Extract the [x, y] coordinate from the center of the cell holding the provided text.  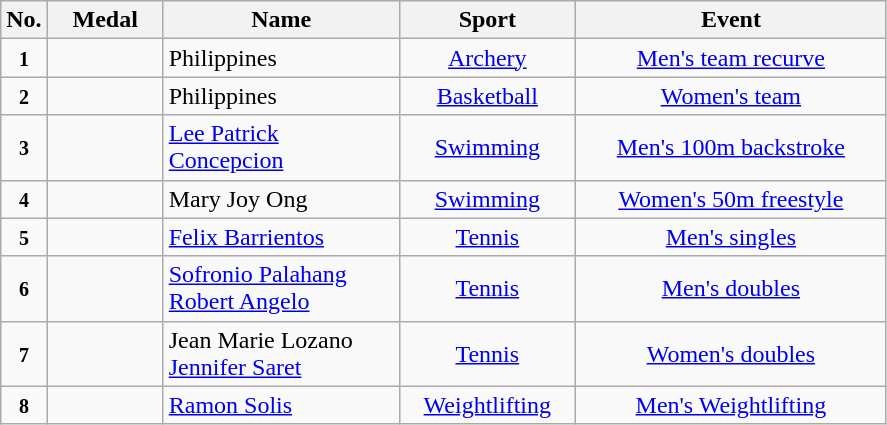
4 [24, 199]
Name [281, 20]
Women's doubles [730, 354]
Women's team [730, 96]
5 [24, 237]
Mary Joy Ong [281, 199]
Men's team recurve [730, 58]
Sport [487, 20]
Archery [487, 58]
2 [24, 96]
Ramon Solis [281, 405]
Jean Marie LozanoJennifer Saret [281, 354]
Men's doubles [730, 288]
1 [24, 58]
No. [24, 20]
Women's 50m freestyle [730, 199]
6 [24, 288]
Sofronio PalahangRobert Angelo [281, 288]
Weightlifting [487, 405]
Men's singles [730, 237]
Felix Barrientos [281, 237]
Men's 100m backstroke [730, 148]
Lee Patrick Concepcion [281, 148]
8 [24, 405]
Men's Weightlifting [730, 405]
3 [24, 148]
Medal [105, 20]
Event [730, 20]
Basketball [487, 96]
7 [24, 354]
